Scan for the cell matching the given text and deliver its (x, y) coordinate at center. 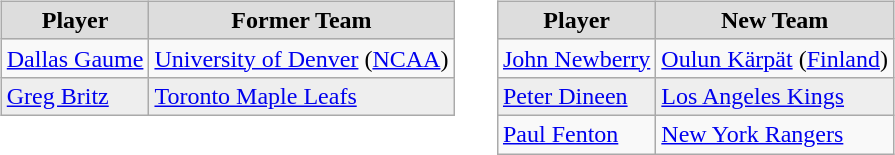
New Team (775, 20)
Los Angeles Kings (775, 96)
Paul Fenton (576, 134)
Peter Dineen (576, 96)
Former Team (302, 20)
John Newberry (576, 58)
Toronto Maple Leafs (302, 96)
Oulun Kärpät (Finland) (775, 58)
New York Rangers (775, 134)
Greg Britz (75, 96)
Dallas Gaume (75, 58)
University of Denver (NCAA) (302, 58)
